For the text-containing cell, return its midpoint in (X, Y) coordinate format. 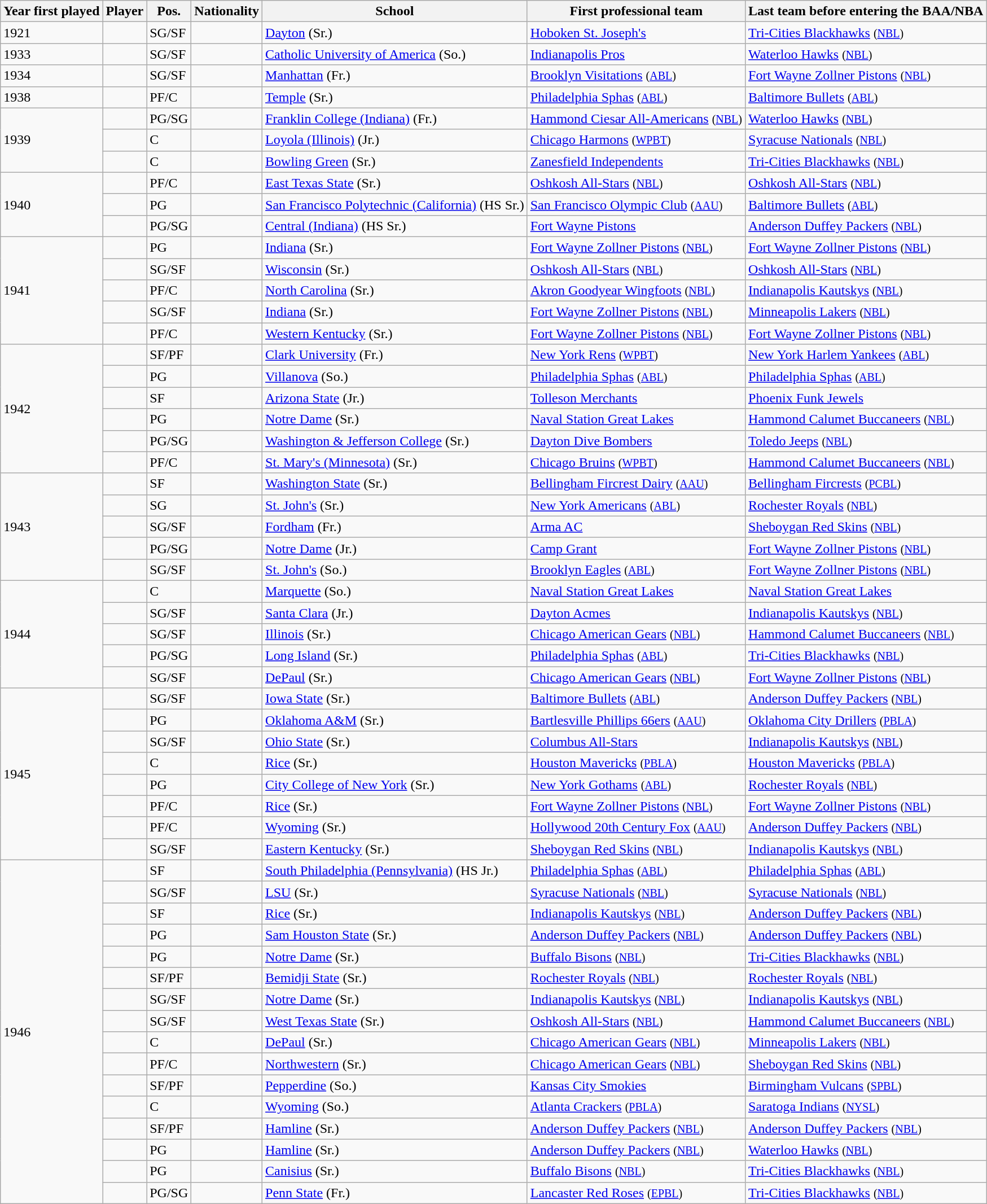
SG (169, 505)
Manhattan (Fr.) (395, 76)
Long Island (Sr.) (395, 656)
Wyoming (So.) (395, 1107)
Dayton Dive Bombers (636, 441)
Pos. (169, 11)
Columbus All-Stars (636, 742)
Bellingham Fircrests (PCBL) (866, 484)
Akron Goodyear Wingfoots (NBL) (636, 291)
St. John's (Sr.) (395, 505)
New York Harlem Yankees (ABL) (866, 355)
Indianapolis Pros (636, 54)
Tolleson Merchants (636, 398)
1945 (52, 774)
Bellingham Fircrest Dairy (AAU) (636, 484)
St. Mary's (Minnesota) (Sr.) (395, 462)
Nationality (227, 11)
Fort Wayne Pistons (636, 226)
Brooklyn Visitations (ABL) (636, 76)
Fordham (Fr.) (395, 527)
West Texas State (Sr.) (395, 1021)
Clark University (Fr.) (395, 355)
1933 (52, 54)
Year first played (52, 11)
Penn State (Fr.) (395, 1193)
1940 (52, 204)
1938 (52, 97)
Bemidji State (Sr.) (395, 978)
Hollywood 20th Century Fox (AAU) (636, 828)
St. John's (So.) (395, 570)
Saratoga Indians (NYSL) (866, 1107)
Iowa State (Sr.) (395, 699)
New York Gothams (ABL) (636, 785)
East Texas State (Sr.) (395, 183)
New York Americans (ABL) (636, 505)
Loyola (Illinois) (Jr.) (395, 140)
San Francisco Olympic Club (AAU) (636, 204)
Zanesfield Independents (636, 161)
Dayton (Sr.) (395, 33)
San Francisco Polytechnic (California) (HS Sr.) (395, 204)
Hammond Ciesar All-Americans (NBL) (636, 119)
Notre Dame (Jr.) (395, 548)
Kansas City Smokies (636, 1085)
Northwestern (Sr.) (395, 1064)
Chicago Harmons (WPBT) (636, 140)
New York Rens (WPBT) (636, 355)
Bartlesville Phillips 66ers (AAU) (636, 720)
School (395, 11)
1946 (52, 1032)
Ohio State (Sr.) (395, 742)
LSU (Sr.) (395, 892)
Oklahoma City Drillers (PBLA) (866, 720)
Player (125, 11)
Toledo Jeeps (NBL) (866, 441)
Sam Houston State (Sr.) (395, 935)
Western Kentucky (Sr.) (395, 334)
Central (Indiana) (HS Sr.) (395, 226)
South Philadelphia (Pennsylvania) (HS Jr.) (395, 870)
1934 (52, 76)
Washington State (Sr.) (395, 484)
Franklin College (Indiana) (Fr.) (395, 119)
North Carolina (Sr.) (395, 291)
1942 (52, 409)
Arizona State (Jr.) (395, 398)
Wyoming (Sr.) (395, 828)
Washington & Jefferson College (Sr.) (395, 441)
Phoenix Funk Jewels (866, 398)
1941 (52, 290)
Brooklyn Eagles (ABL) (636, 570)
Illinois (Sr.) (395, 634)
Santa Clara (Jr.) (395, 612)
Marquette (So.) (395, 591)
Hoboken St. Joseph's (636, 33)
1943 (52, 527)
City College of New York (Sr.) (395, 785)
Birmingham Vulcans (SPBL) (866, 1085)
First professional team (636, 11)
Arma AC (636, 527)
Last team before entering the BAA/NBA (866, 11)
Wisconsin (Sr.) (395, 269)
1939 (52, 140)
Oklahoma A&M (Sr.) (395, 720)
Dayton Acmes (636, 612)
Bowling Green (Sr.) (395, 161)
1921 (52, 33)
Canisius (Sr.) (395, 1171)
Lancaster Red Roses (EPBL) (636, 1193)
Temple (Sr.) (395, 97)
Atlanta Crackers (PBLA) (636, 1107)
Camp Grant (636, 548)
Eastern Kentucky (Sr.) (395, 849)
Villanova (So.) (395, 376)
Chicago Bruins (WPBT) (636, 462)
Catholic University of America (So.) (395, 54)
1944 (52, 634)
Pepperdine (So.) (395, 1085)
